Identify which cell holds the provided text, then report its [x, y] central coordinate. 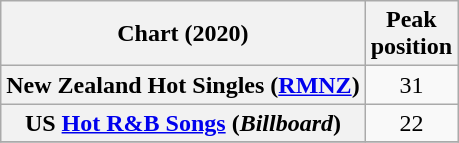
US Hot R&B Songs (Billboard) [183, 123]
Peakposition [411, 34]
Chart (2020) [183, 34]
New Zealand Hot Singles (RMNZ) [183, 85]
22 [411, 123]
31 [411, 85]
